For the text-containing cell, return its midpoint in [X, Y] coordinate format. 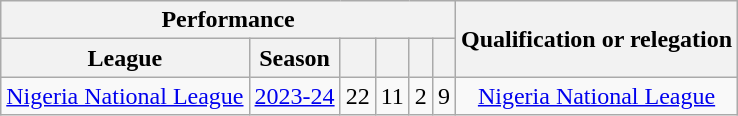
11 [392, 96]
Performance [228, 20]
2 [420, 96]
22 [358, 96]
9 [444, 96]
Season [294, 58]
Qualification or relegation [596, 39]
League [125, 58]
2023-24 [294, 96]
